Extract the [x, y] coordinate from the center of the cell holding the provided text.  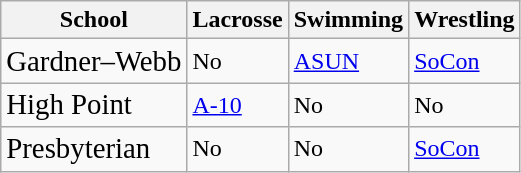
A-10 [238, 105]
Gardner–Webb [94, 61]
Swimming [348, 20]
Wrestling [465, 20]
School [94, 20]
ASUN [348, 61]
Lacrosse [238, 20]
Presbyterian [94, 149]
High Point [94, 105]
